Scan for the cell matching the given text and deliver its (x, y) coordinate at center. 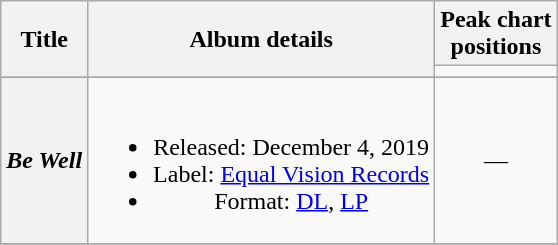
— (496, 160)
Peak chartpositions (496, 34)
Album details (262, 39)
Title (44, 39)
Released: December 4, 2019Label: Equal Vision RecordsFormat: DL, LP (262, 160)
Be Well (44, 160)
